Output the [x, y] coordinate of the center of the cell containing the given text.  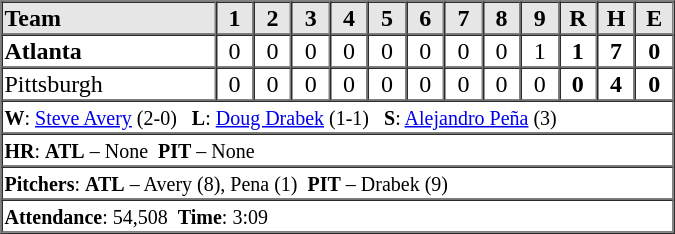
H [616, 18]
3 [311, 18]
Atlanta [109, 50]
Pitchers: ATL – Avery (8), Pena (1) PIT – Drabek (9) [338, 182]
9 [540, 18]
Team [109, 18]
W: Steve Avery (2-0) L: Doug Drabek (1-1) S: Alejandro Peña (3) [338, 116]
8 [501, 18]
E [654, 18]
R [578, 18]
5 [387, 18]
6 [425, 18]
HR: ATL – None PIT – None [338, 150]
Attendance: 54,508 Time: 3:09 [338, 216]
Pittsburgh [109, 84]
2 [273, 18]
